For the text-containing cell, return its midpoint in (x, y) coordinate format. 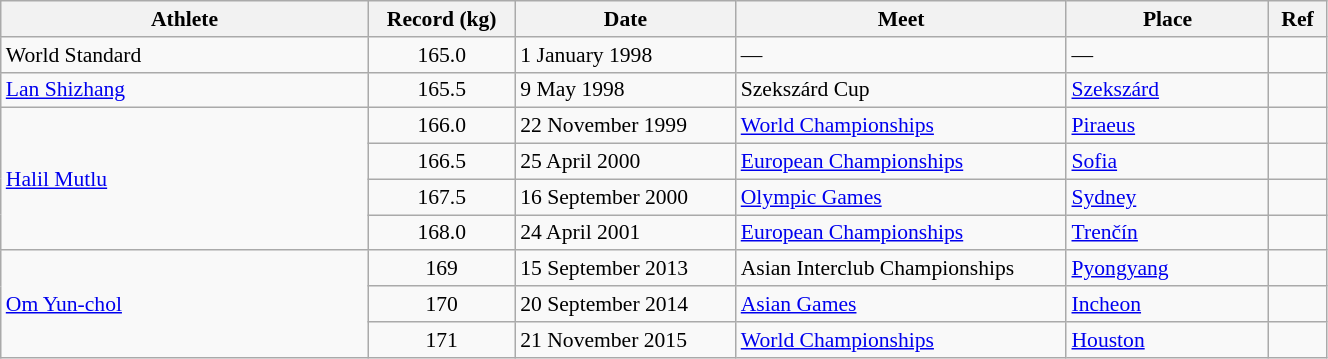
Athlete (184, 19)
167.5 (442, 197)
Trenčín (1167, 233)
Houston (1167, 340)
24 April 2001 (625, 233)
166.0 (442, 126)
169 (442, 269)
Olympic Games (902, 197)
Asian Games (902, 304)
170 (442, 304)
168.0 (442, 233)
9 May 1998 (625, 90)
Sofia (1167, 162)
World Standard (184, 55)
171 (442, 340)
21 November 2015 (625, 340)
16 September 2000 (625, 197)
Asian Interclub Championships (902, 269)
166.5 (442, 162)
Record (kg) (442, 19)
Date (625, 19)
Om Yun-chol (184, 304)
Lan Shizhang (184, 90)
Szekszárd (1167, 90)
1 January 1998 (625, 55)
Meet (902, 19)
Szekszárd Cup (902, 90)
22 November 1999 (625, 126)
165.0 (442, 55)
Place (1167, 19)
Sydney (1167, 197)
Pyongyang (1167, 269)
20 September 2014 (625, 304)
Piraeus (1167, 126)
Halil Mutlu (184, 179)
25 April 2000 (625, 162)
Incheon (1167, 304)
15 September 2013 (625, 269)
Ref (1298, 19)
165.5 (442, 90)
